Find where the given text appears and provide that cell's center as (x, y) coordinate. 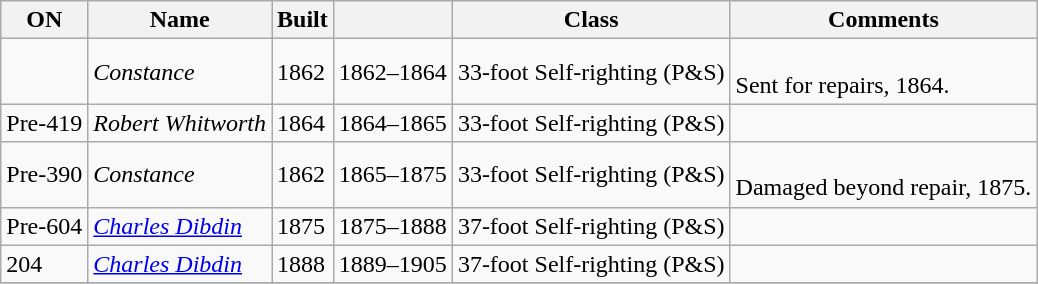
ON (44, 20)
Pre-604 (44, 226)
1875 (303, 226)
1889–1905 (392, 264)
1888 (303, 264)
1875–1888 (392, 226)
Sent for repairs, 1864. (884, 72)
Pre-390 (44, 174)
1865–1875 (392, 174)
204 (44, 264)
Comments (884, 20)
1864 (303, 123)
Robert Whitworth (180, 123)
Pre-419 (44, 123)
1864–1865 (392, 123)
Class (591, 20)
1862–1864 (392, 72)
Damaged beyond repair, 1875. (884, 174)
Built (303, 20)
Name (180, 20)
